Extract the [x, y] coordinate from the center of the cell holding the provided text.  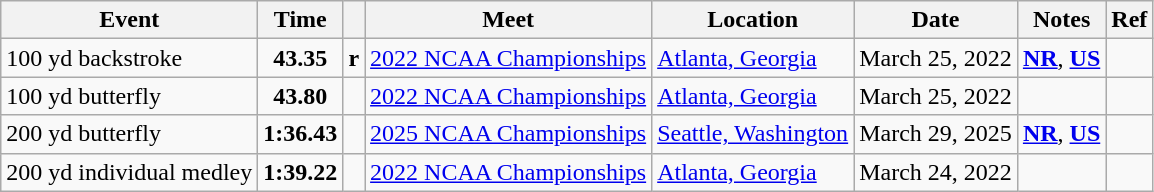
200 yd butterfly [130, 134]
March 29, 2025 [936, 134]
1:36.43 [300, 134]
Notes [1061, 20]
Meet [508, 20]
Event [130, 20]
Location [753, 20]
100 yd butterfly [130, 96]
2025 NCAA Championships [508, 134]
100 yd backstroke [130, 58]
March 24, 2022 [936, 172]
1:39.22 [300, 172]
Ref [1130, 20]
r [354, 58]
43.35 [300, 58]
Date [936, 20]
43.80 [300, 96]
Seattle, Washington [753, 134]
200 yd individual medley [130, 172]
Time [300, 20]
